From the cell containing the given text, extract its center point as [x, y] coordinate. 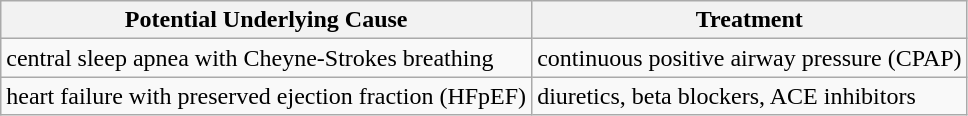
diuretics, beta blockers, ACE inhibitors [750, 96]
central sleep apnea with Cheyne-Strokes breathing [266, 58]
Treatment [750, 20]
heart failure with preserved ejection fraction (HFpEF) [266, 96]
continuous positive airway pressure (CPAP) [750, 58]
Potential Underlying Cause [266, 20]
